Pinpoint the cell where the given text exists, returning its (x, y) midpoint coordinate. 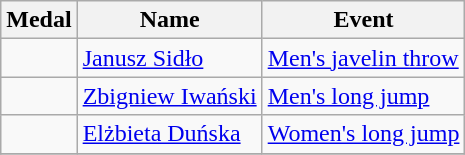
Medal (39, 20)
Zbigniew Iwański (170, 96)
Women's long jump (364, 134)
Name (170, 20)
Janusz Sidło (170, 58)
Event (364, 20)
Men's long jump (364, 96)
Elżbieta Duńska (170, 134)
Men's javelin throw (364, 58)
